Return [x, y] of the center of cell containing provided text 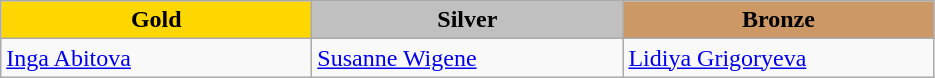
Gold [156, 20]
Bronze [778, 20]
Susanne Wigene [468, 58]
Lidiya Grigoryeva [778, 58]
Inga Abitova [156, 58]
Silver [468, 20]
